Locate the cell with the specified text and output its [X, Y] center coordinate. 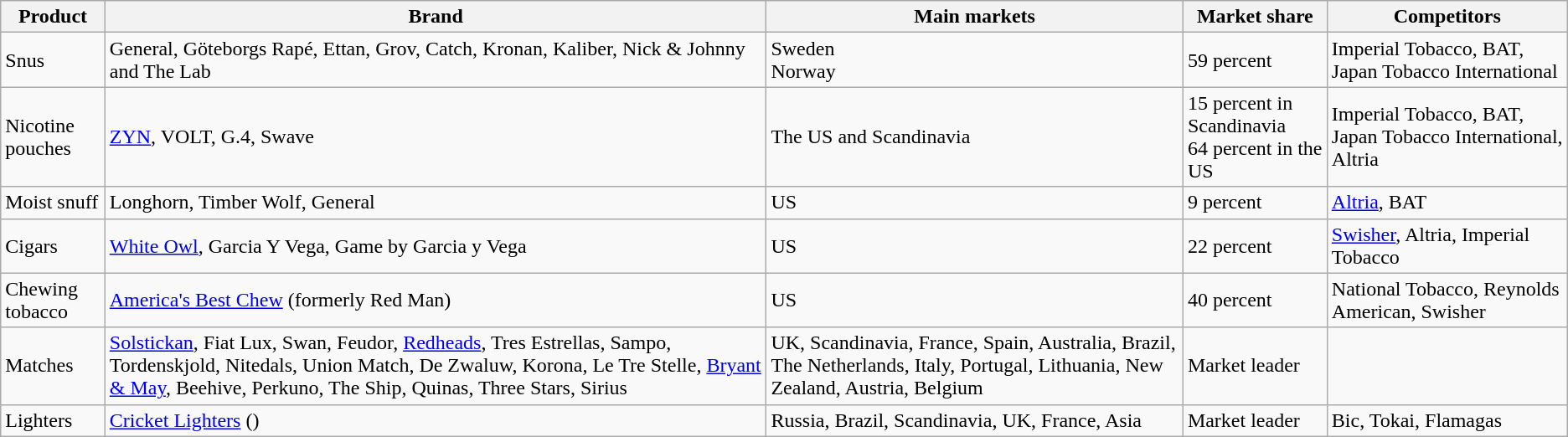
15 percent in Scandinavia64 percent in the US [1255, 137]
Product [53, 17]
Lighters [53, 420]
Snus [53, 60]
The US and Scandinavia [975, 137]
White Owl, Garcia Y Vega, Game by Garcia y Vega [436, 246]
59 percent [1255, 60]
Altria, BAT [1447, 203]
Longhorn, Timber Wolf, General [436, 203]
General, Göteborgs Rapé, Ettan, Grov, Catch, Kronan, Kaliber, Nick & Johnny and The Lab [436, 60]
Main markets [975, 17]
Imperial Tobacco, BAT, Japan Tobacco International [1447, 60]
SwedenNorway [975, 60]
Imperial Tobacco, BAT, Japan Tobacco International, Altria [1447, 137]
ZYN, VOLT, G.4, Swave [436, 137]
Matches [53, 366]
Brand [436, 17]
Market share [1255, 17]
Competitors [1447, 17]
America's Best Chew (formerly Red Man) [436, 300]
Moist snuff [53, 203]
Bic, Tokai, Flamagas [1447, 420]
9 percent [1255, 203]
22 percent [1255, 246]
Chewing tobacco [53, 300]
Cigars [53, 246]
National Tobacco, Reynolds American, Swisher [1447, 300]
Russia, Brazil, Scandinavia, UK, France, Asia [975, 420]
UK, Scandinavia, France, Spain, Australia, Brazil, The Netherlands, Italy, Portugal, Lithuania, New Zealand, Austria, Belgium [975, 366]
Cricket Lighters () [436, 420]
40 percent [1255, 300]
Swisher, Altria, Imperial Tobacco [1447, 246]
Nicotine pouches [53, 137]
